For the text-containing cell, return its midpoint in [x, y] coordinate format. 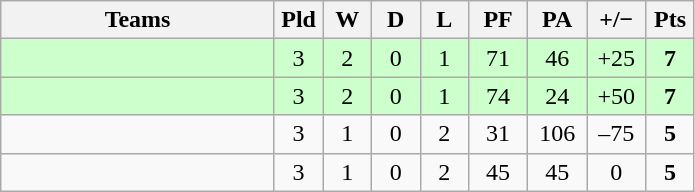
74 [498, 96]
24 [558, 96]
–75 [616, 134]
D [396, 20]
PF [498, 20]
71 [498, 58]
W [348, 20]
+/− [616, 20]
31 [498, 134]
Pts [670, 20]
+25 [616, 58]
Pld [298, 20]
Teams [138, 20]
46 [558, 58]
+50 [616, 96]
PA [558, 20]
106 [558, 134]
L [444, 20]
